Capture the cell that displays the provided text and extract its [X, Y] central coordinate. 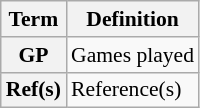
Ref(s) [34, 90]
Games played [132, 55]
GP [34, 55]
Term [34, 19]
Definition [132, 19]
Reference(s) [132, 90]
